From the cell containing the given text, extract its center point as (x, y) coordinate. 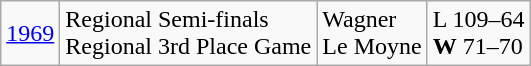
1969 (30, 34)
WagnerLe Moyne (372, 34)
L 109–64W 71–70 (478, 34)
Regional Semi-finalsRegional 3rd Place Game (188, 34)
